Return [x, y] of the center of cell containing provided text 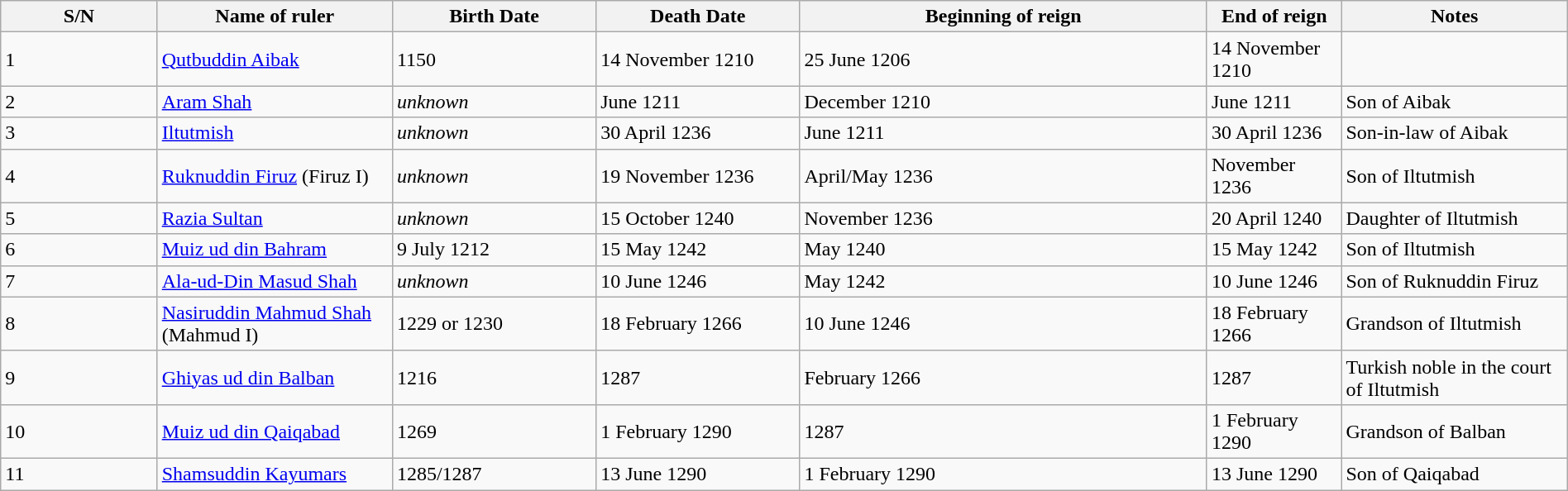
Name of ruler [275, 17]
11 [79, 474]
Ruknuddin Firuz (Firuz I) [275, 175]
6 [79, 250]
20 April 1240 [1274, 218]
Razia Sultan [275, 218]
Grandson of Iltutmish [1454, 324]
Son of Aibak [1454, 102]
S/N [79, 17]
Death Date [698, 17]
1285/1287 [494, 474]
February 1266 [1004, 377]
1150 [494, 60]
5 [79, 218]
Birth Date [494, 17]
Muiz ud din Qaiqabad [275, 431]
1269 [494, 431]
Beginning of reign [1004, 17]
1 [79, 60]
May 1240 [1004, 250]
4 [79, 175]
8 [79, 324]
May 1242 [1004, 281]
Ala-ud-Din Masud Shah [275, 281]
Shamsuddin Kayumars [275, 474]
Turkish noble in the court of Iltutmish [1454, 377]
December 1210 [1004, 102]
Grandson of Balban [1454, 431]
Aram Shah [275, 102]
15 October 1240 [698, 218]
9 July 1212 [494, 250]
10 [79, 431]
Qutbuddin Aibak [275, 60]
3 [79, 133]
Son of Ruknuddin Firuz [1454, 281]
Notes [1454, 17]
7 [79, 281]
Son-in-law of Aibak [1454, 133]
Nasiruddin Mahmud Shah (Mahmud I) [275, 324]
Muiz ud din Bahram [275, 250]
Iltutmish [275, 133]
April/May 1236 [1004, 175]
19 November 1236 [698, 175]
Ghiyas ud din Balban [275, 377]
End of reign [1274, 17]
2 [79, 102]
1216 [494, 377]
Daughter of Iltutmish [1454, 218]
9 [79, 377]
Son of Qaiqabad [1454, 474]
1229 or 1230 [494, 324]
25 June 1206 [1004, 60]
